Return the [x, y] coordinate for the center point of the cell that contains the specified text.  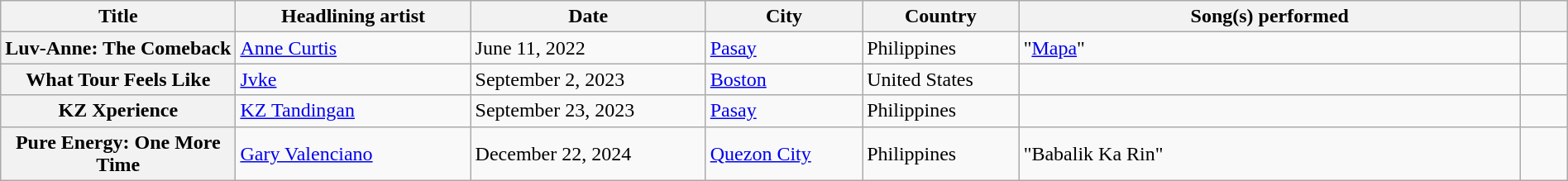
Date [588, 17]
Song(s) performed [1269, 17]
Jvke [353, 79]
KZ Tandingan [353, 111]
United States [941, 79]
June 11, 2022 [588, 48]
"Mapa" [1269, 48]
KZ Xperience [118, 111]
"Babalik Ka Rin" [1269, 154]
What Tour Feels Like [118, 79]
Gary Valenciano [353, 154]
Anne Curtis [353, 48]
September 2, 2023 [588, 79]
Luv-Anne: The Comeback [118, 48]
September 23, 2023 [588, 111]
Boston [784, 79]
Headlining artist [353, 17]
Country [941, 17]
Quezon City [784, 154]
City [784, 17]
Title [118, 17]
Pure Energy: One More Time [118, 154]
December 22, 2024 [588, 154]
